From the cell containing the given text, extract its center point as [X, Y] coordinate. 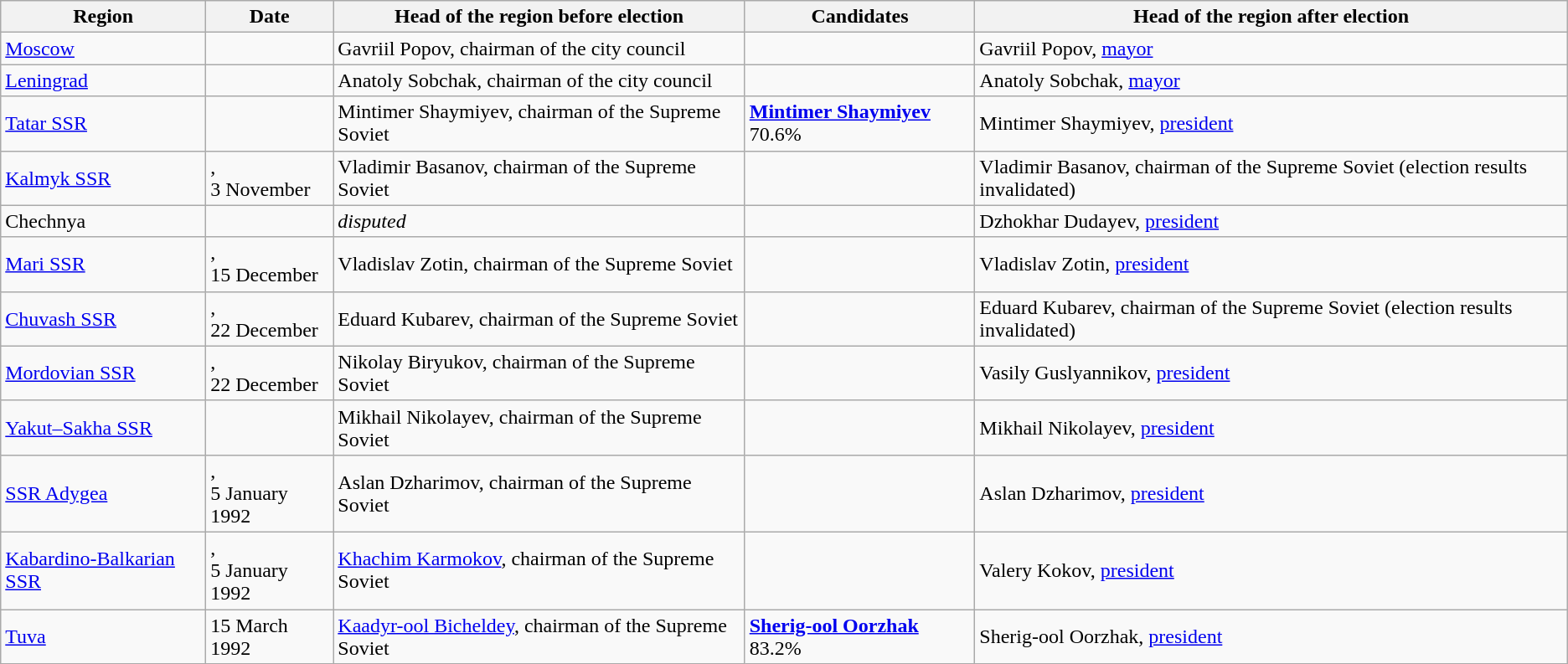
disputed [539, 221]
Anatoly Sobchak, mayor [1271, 80]
Vasily Guslyannikov, president [1271, 373]
Gavriil Popov, chairman of the city council [539, 49]
Aslan Dzharimov, president [1271, 493]
Eduard Kubarev, chairman of the Supreme Soviet [539, 318]
Mintimer Shaymiyev 70.6% [859, 124]
Sherig-ool Oorzhak, president [1271, 636]
Tatar SSR [104, 124]
,15 December [270, 265]
Candidates [859, 17]
Region [104, 17]
Eduard Kubarev, chairman of the Supreme Soviet (election results invalidated) [1271, 318]
Mikhail Nikolayev, president [1271, 427]
Mari SSR [104, 265]
Kaadyr-ool Bicheldey, chairman of the Supreme Soviet [539, 636]
Mintimer Shaymiyev, chairman of the Supreme Soviet [539, 124]
Mintimer Shaymiyev, president [1271, 124]
Vladislav Zotin, chairman of the Supreme Soviet [539, 265]
Valery Kokov, president [1271, 570]
Chechnya [104, 221]
Dzhokhar Dudayev, president [1271, 221]
,3 November [270, 178]
Vladislav Zotin, president [1271, 265]
Leningrad [104, 80]
Aslan Dzharimov, chairman of the Supreme Soviet [539, 493]
15 March 1992 [270, 636]
Head of the region before election [539, 17]
Mordovian SSR [104, 373]
Date [270, 17]
Gavriil Popov, mayor [1271, 49]
Tuva [104, 636]
Kalmyk SSR [104, 178]
Anatoly Sobchak, chairman of the city council [539, 80]
Yakut–Sakha SSR [104, 427]
Chuvash SSR [104, 318]
Nikolay Biryukov, chairman of the Supreme Soviet [539, 373]
Head of the region after election [1271, 17]
Mikhail Nikolayev, chairman of the Supreme Soviet [539, 427]
SSR Adygea [104, 493]
Vladimir Basanov, chairman of the Supreme Soviet [539, 178]
Sherig-ool Oorzhak 83.2% [859, 636]
Moscow [104, 49]
Kabardino-Balkarian SSR [104, 570]
Khachim Karmokov, chairman of the Supreme Soviet [539, 570]
Vladimir Basanov, chairman of the Supreme Soviet (election results invalidated) [1271, 178]
